Scan for the cell matching the given text and deliver its [X, Y] coordinate at center. 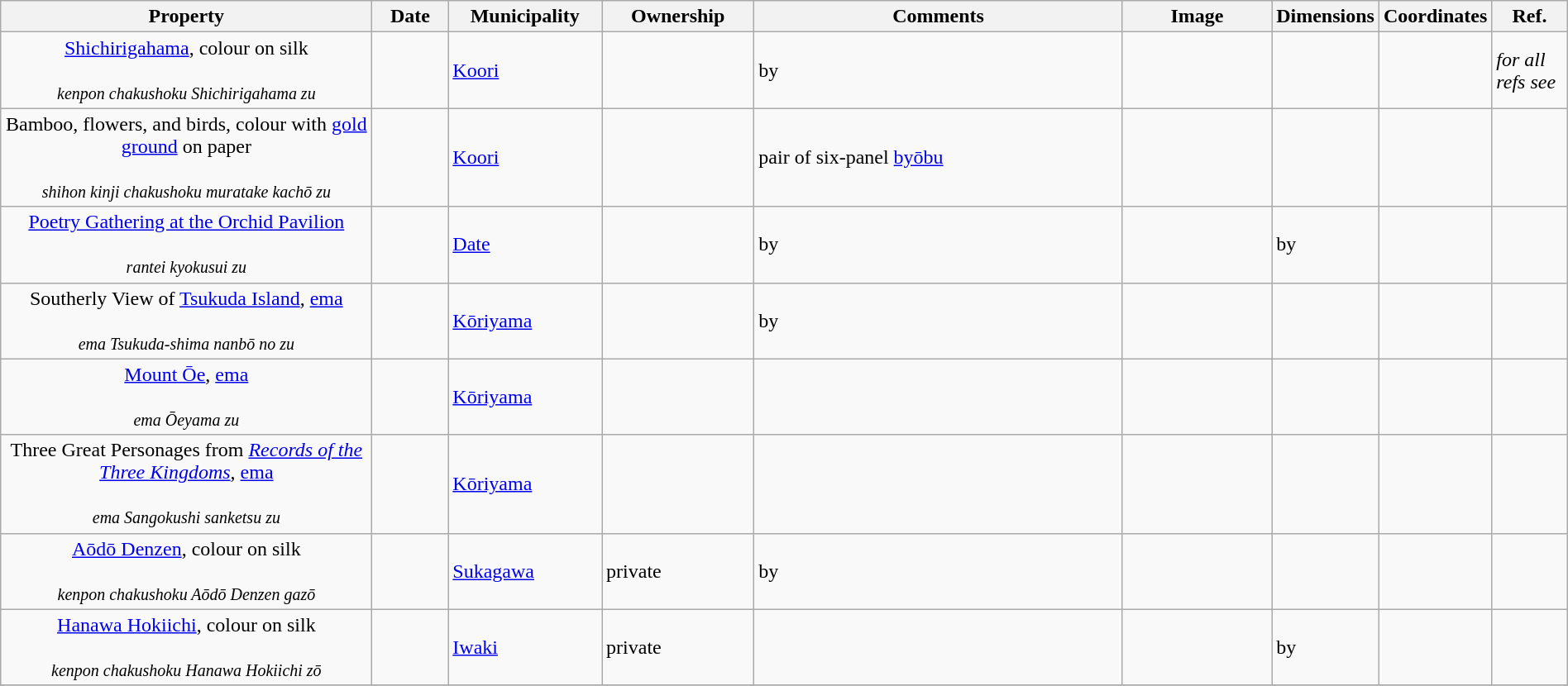
Municipality [525, 17]
Three Great Personages from Records of the Three Kingdoms, emaema Sangokushi sanketsu zu [187, 484]
Dimensions [1326, 17]
Hanawa Hokiichi, colour on silkkenpon chakushoku Hanawa Hokiichi zō [187, 647]
Comments [939, 17]
Poetry Gathering at the Orchid Pavilionrantei kyokusui zu [187, 245]
Bamboo, flowers, and birds, colour with gold ground on papershihon kinji chakushoku muratake kachō zu [187, 157]
pair of six-panel byōbu [939, 157]
Iwaki [525, 647]
Coordinates [1435, 17]
Mount Ōe, emaema Ōeyama zu [187, 397]
Ref. [1530, 17]
Aōdō Denzen, colour on silkkenpon chakushoku Aōdō Denzen gazō [187, 571]
Ownership [678, 17]
Shichirigahama, colour on silkkenpon chakushoku Shichirigahama zu [187, 70]
for all refs see [1530, 70]
Sukagawa [525, 571]
Southerly View of Tsukuda Island, emaema Tsukuda-shima nanbō no zu [187, 321]
Property [187, 17]
Image [1197, 17]
